Detect which cell encompasses the target text, then output its [x, y] center coordinate. 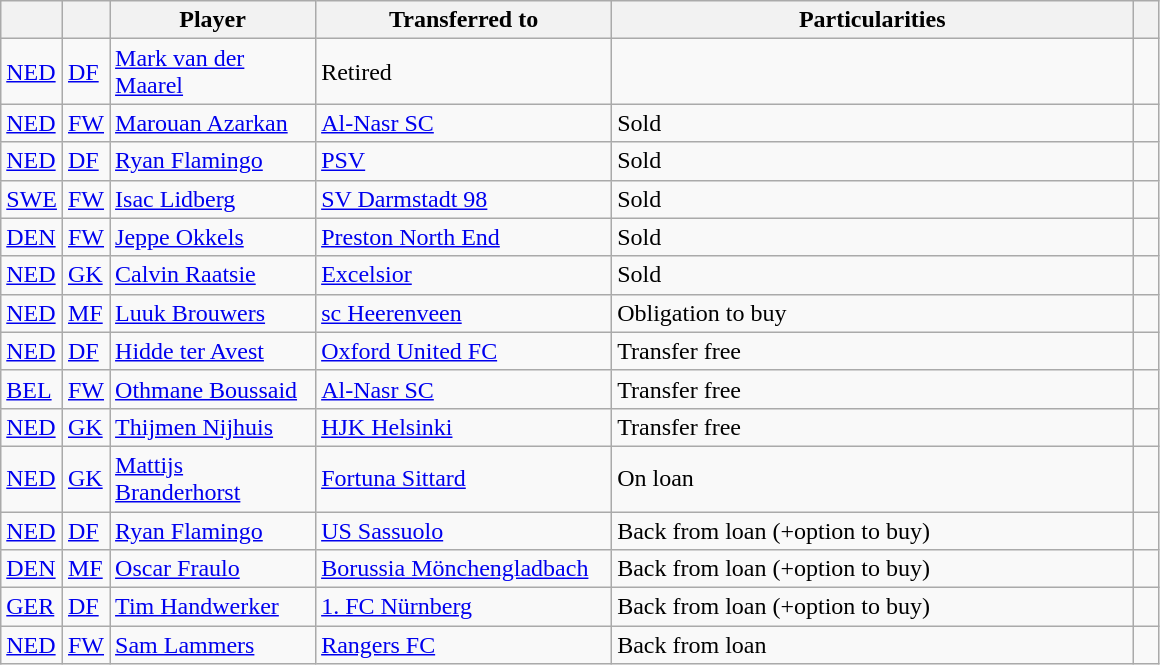
Othmane Boussaid [213, 389]
Thijmen Nijhuis [213, 427]
Mattijs Branderhorst [213, 478]
Hidde ter Avest [213, 351]
HJK Helsinki [464, 427]
Sam Lammers [213, 645]
Mark van der Maarel [213, 72]
Fortuna Sittard [464, 478]
Marouan Azarkan [213, 123]
Oscar Fraulo [213, 569]
SV Darmstadt 98 [464, 199]
Tim Handwerker [213, 607]
Borussia Mönchengladbach [464, 569]
sc Heerenveen [464, 313]
Back from loan [872, 645]
BEL [32, 389]
US Sassuolo [464, 531]
On loan [872, 478]
Rangers FC [464, 645]
Jeppe Okkels [213, 237]
1. FC Nürnberg [464, 607]
GER [32, 607]
Excelsior [464, 275]
Particularities [872, 20]
Retired [464, 72]
SWE [32, 199]
Calvin Raatsie [213, 275]
Luuk Brouwers [213, 313]
Obligation to buy [872, 313]
Preston North End [464, 237]
PSV [464, 161]
Player [213, 20]
Transferred to [464, 20]
Isac Lidberg [213, 199]
Oxford United FC [464, 351]
